For the text-containing cell, return its midpoint in (X, Y) coordinate format. 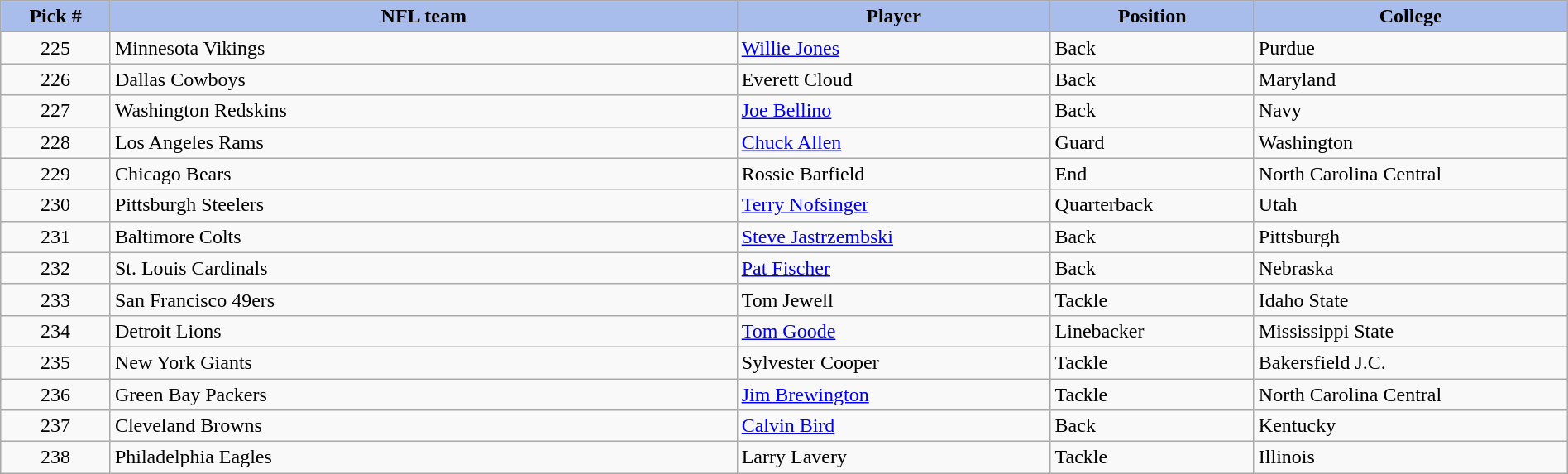
St. Louis Cardinals (423, 268)
Sylvester Cooper (893, 362)
Quarterback (1152, 205)
Joe Bellino (893, 111)
New York Giants (423, 362)
NFL team (423, 17)
Dallas Cowboys (423, 79)
Tom Goode (893, 331)
Terry Nofsinger (893, 205)
227 (56, 111)
Bakersfield J.C. (1411, 362)
Maryland (1411, 79)
Los Angeles Rams (423, 142)
Baltimore Colts (423, 237)
235 (56, 362)
Green Bay Packers (423, 395)
Pick # (56, 17)
234 (56, 331)
236 (56, 395)
Tom Jewell (893, 299)
Idaho State (1411, 299)
Chicago Bears (423, 174)
Utah (1411, 205)
233 (56, 299)
231 (56, 237)
Pat Fischer (893, 268)
Philadelphia Eagles (423, 457)
San Francisco 49ers (423, 299)
225 (56, 48)
230 (56, 205)
Illinois (1411, 457)
Steve Jastrzembski (893, 237)
228 (56, 142)
Chuck Allen (893, 142)
Purdue (1411, 48)
Detroit Lions (423, 331)
Washington (1411, 142)
College (1411, 17)
Position (1152, 17)
Calvin Bird (893, 426)
Player (893, 17)
Pittsburgh Steelers (423, 205)
Jim Brewington (893, 395)
Navy (1411, 111)
Nebraska (1411, 268)
238 (56, 457)
Willie Jones (893, 48)
Guard (1152, 142)
Washington Redskins (423, 111)
Rossie Barfield (893, 174)
226 (56, 79)
Linebacker (1152, 331)
End (1152, 174)
Mississippi State (1411, 331)
232 (56, 268)
Cleveland Browns (423, 426)
Kentucky (1411, 426)
Everett Cloud (893, 79)
Larry Lavery (893, 457)
229 (56, 174)
Pittsburgh (1411, 237)
Minnesota Vikings (423, 48)
237 (56, 426)
